For the text-containing cell, return its midpoint in (X, Y) coordinate format. 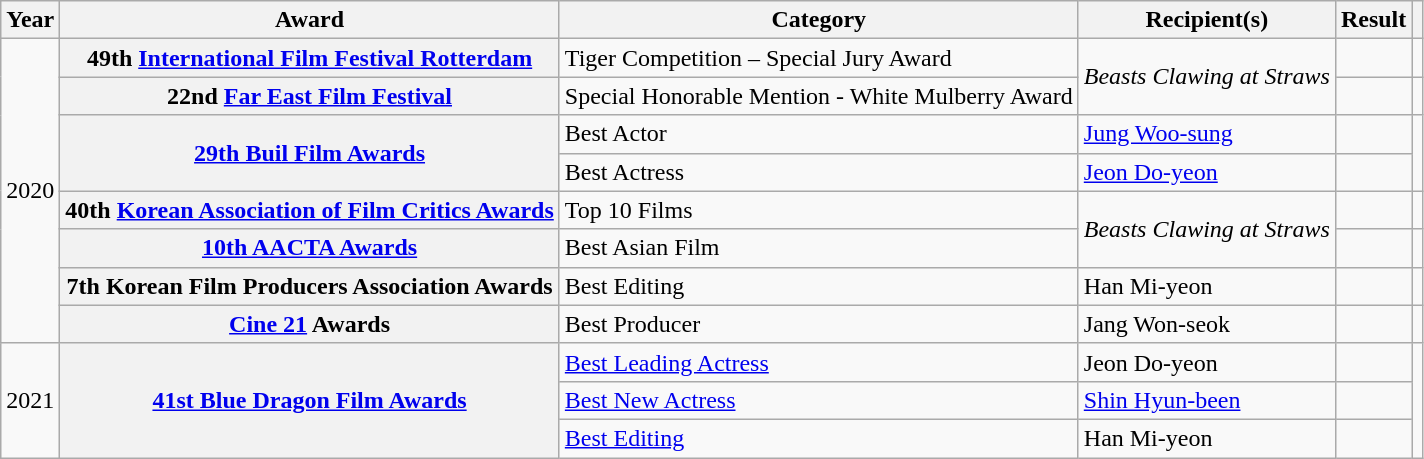
Top 10 Films (818, 210)
29th Buil Film Awards (310, 153)
Best Producer (818, 324)
Best New Actress (818, 400)
Special Honorable Mention - White Mulberry Award (818, 96)
Jung Woo-sung (1206, 134)
7th Korean Film Producers Association Awards (310, 286)
Award (310, 20)
49th International Film Festival Rotterdam (310, 58)
41st Blue Dragon Film Awards (310, 400)
Best Actor (818, 134)
10th AACTA Awards (310, 248)
Tiger Competition – Special Jury Award (818, 58)
40th Korean Association of Film Critics Awards (310, 210)
2020 (30, 191)
Shin Hyun-been (1206, 400)
Year (30, 20)
2021 (30, 400)
Best Actress (818, 172)
Category (818, 20)
Best Asian Film (818, 248)
Result (1373, 20)
Jang Won-seok (1206, 324)
Best Leading Actress (818, 362)
22nd Far East Film Festival (310, 96)
Cine 21 Awards (310, 324)
Recipient(s) (1206, 20)
